Determine the [x, y] coordinate at the center of the cell enclosing the given text.  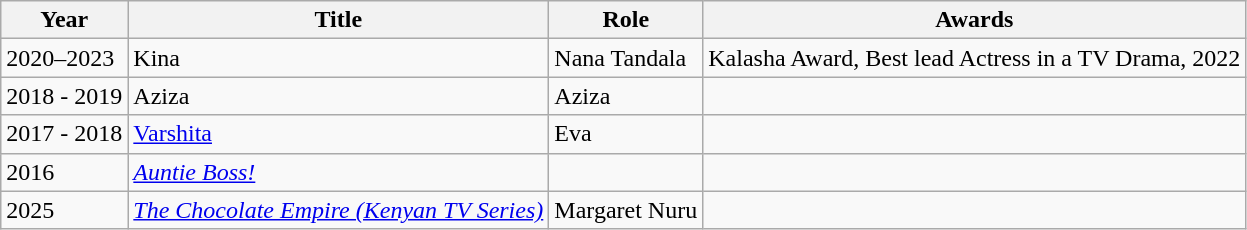
Auntie Boss! [338, 172]
Role [626, 20]
2020–2023 [64, 58]
Eva [626, 134]
Year [64, 20]
2018 - 2019 [64, 96]
Kina [338, 58]
2016 [64, 172]
Varshita [338, 134]
2017 - 2018 [64, 134]
Margaret Nuru [626, 210]
Nana Tandala [626, 58]
Awards [974, 20]
Kalasha Award, Best lead Actress in a TV Drama, 2022 [974, 58]
The Chocolate Empire (Kenyan TV Series) [338, 210]
2025 [64, 210]
Title [338, 20]
